Scan for the cell matching the given text and deliver its [x, y] coordinate at center. 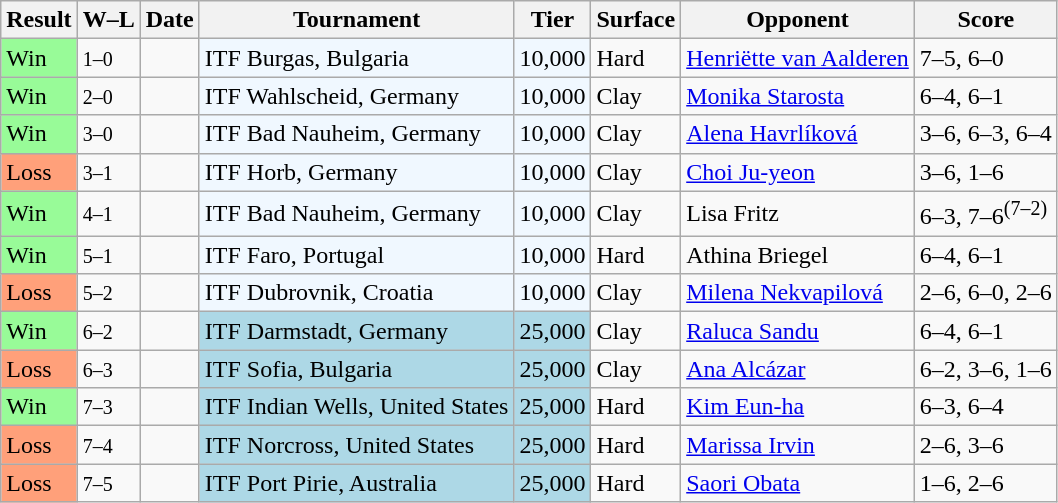
Tier [552, 20]
Kim Eun-ha [798, 407]
4–1 [108, 214]
ITF Indian Wells, United States [356, 407]
Opponent [798, 20]
ITF Wahlscheid, Germany [356, 96]
3–6, 1–6 [986, 172]
ITF Burgas, Bulgaria [356, 58]
3–0 [108, 134]
3–1 [108, 172]
ITF Port Pirie, Australia [356, 483]
Surface [636, 20]
ITF Norcross, United States [356, 445]
ITF Dubrovnik, Croatia [356, 293]
Alena Havrlíková [798, 134]
5–1 [108, 255]
3–6, 6–3, 6–4 [986, 134]
ITF Faro, Portugal [356, 255]
Lisa Fritz [798, 214]
7–3 [108, 407]
ITF Darmstadt, Germany [356, 331]
2–0 [108, 96]
Saori Obata [798, 483]
Ana Alcázar [798, 369]
ITF Horb, Germany [356, 172]
7–4 [108, 445]
Monika Starosta [798, 96]
Milena Nekvapilová [798, 293]
Henriëtte van Aalderen [798, 58]
6–2 [108, 331]
Tournament [356, 20]
Date [170, 20]
ITF Sofia, Bulgaria [356, 369]
7–5, 6–0 [986, 58]
Score [986, 20]
7–5 [108, 483]
1–6, 2–6 [986, 483]
6–2, 3–6, 1–6 [986, 369]
6–3 [108, 369]
2–6, 6–0, 2–6 [986, 293]
Raluca Sandu [798, 331]
6–3, 6–4 [986, 407]
2–6, 3–6 [986, 445]
Choi Ju-yeon [798, 172]
W–L [108, 20]
Athina Briegel [798, 255]
1–0 [108, 58]
Result [39, 20]
6–3, 7–6(7–2) [986, 214]
5–2 [108, 293]
Marissa Irvin [798, 445]
